Determine the [x, y] coordinate at the center of the cell enclosing the given text.  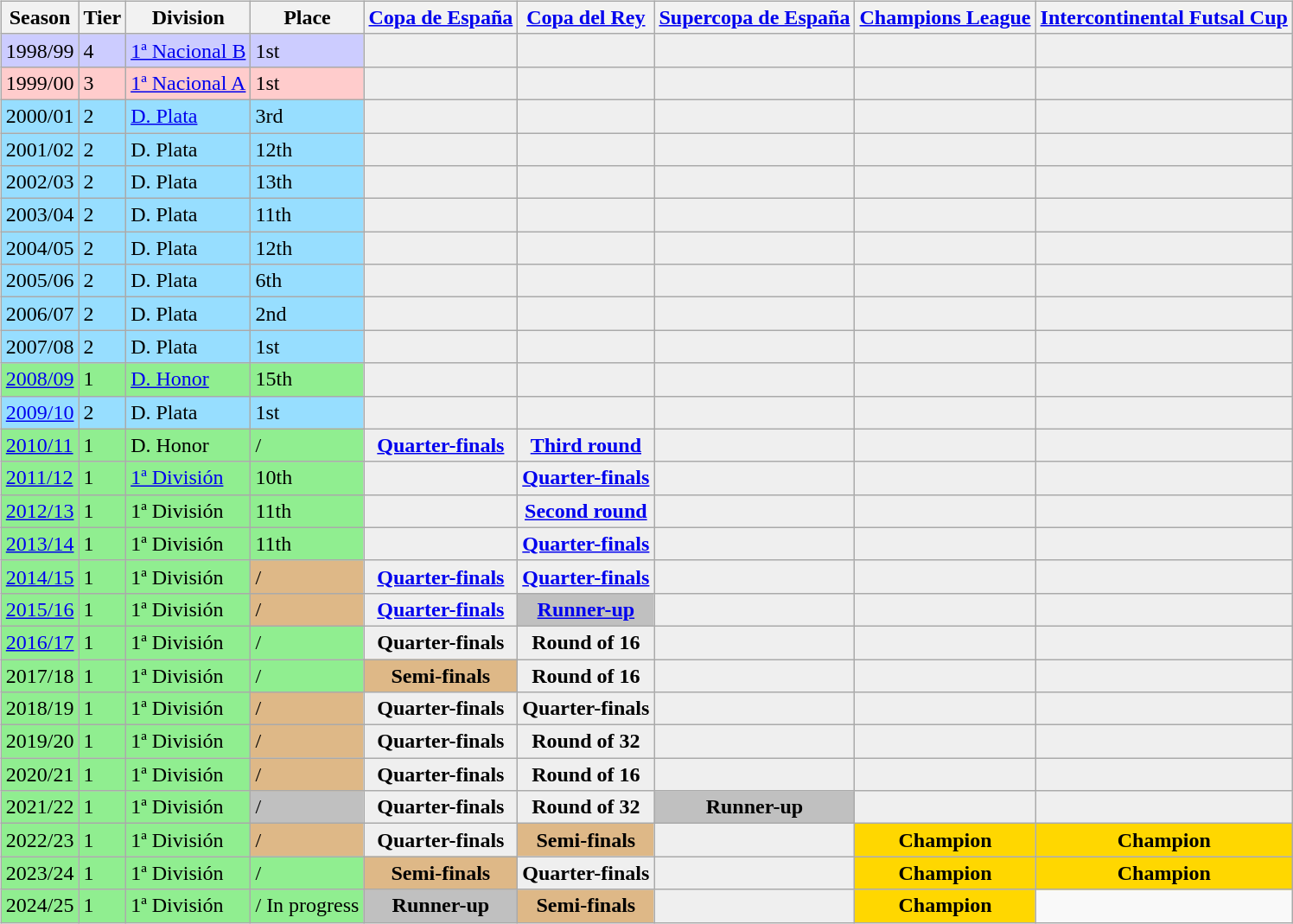
Tier [102, 17]
10th [308, 478]
2008/09 [40, 379]
Copa del Rey [586, 17]
/ In progress [308, 906]
Copa de España [441, 17]
2017/18 [40, 675]
6th [308, 281]
2023/24 [40, 873]
2003/04 [40, 215]
2nd [308, 314]
4 [102, 50]
2010/11 [40, 445]
1999/00 [40, 83]
2019/20 [40, 742]
Intercontinental Futsal Cup [1163, 17]
3rd [308, 116]
2014/15 [40, 577]
13th [308, 182]
2000/01 [40, 116]
1ª Nacional B [188, 50]
1998/99 [40, 50]
2011/12 [40, 478]
2006/07 [40, 314]
2012/13 [40, 511]
2002/03 [40, 182]
Third round [586, 445]
1ª Nacional A [188, 83]
Supercopa de España [755, 17]
2005/06 [40, 281]
15th [308, 379]
2013/14 [40, 544]
Second round [586, 511]
3 [102, 83]
2007/08 [40, 347]
Division [188, 17]
2020/21 [40, 774]
Season [40, 17]
Place [308, 17]
2024/25 [40, 906]
2022/23 [40, 840]
2016/17 [40, 642]
2021/22 [40, 807]
2004/05 [40, 248]
2018/19 [40, 709]
2001/02 [40, 150]
2009/10 [40, 412]
2015/16 [40, 609]
Champions League [946, 17]
